Find where the given text appears and provide that cell's center as (x, y) coordinate. 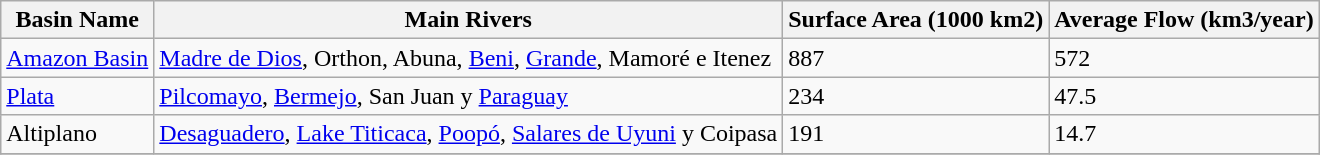
Surface Area (1000 km2) (916, 20)
Average Flow (km3/year) (1184, 20)
Pilcomayo, Bermejo, San Juan y Paraguay (468, 96)
191 (916, 134)
Basin Name (78, 20)
14.7 (1184, 134)
Amazon Basin (78, 58)
Main Rivers (468, 20)
Madre de Dios, Orthon, Abuna, Beni, Grande, Mamoré e Itenez (468, 58)
47.5 (1184, 96)
Altiplano (78, 134)
Desaguadero, Lake Titicaca, Poopó, Salares de Uyuni y Coipasa (468, 134)
887 (916, 58)
234 (916, 96)
572 (1184, 58)
Plata (78, 96)
